From the cell containing the given text, extract its center point as (X, Y) coordinate. 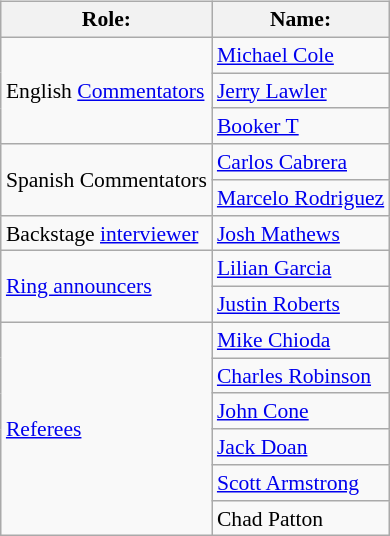
Jack Doan (300, 447)
Scott Armstrong (300, 483)
Backstage interviewer (106, 233)
Michael Cole (300, 55)
English Commentators (106, 90)
Charles Robinson (300, 376)
Booker T (300, 126)
Jerry Lawler (300, 91)
Chad Patton (300, 518)
Ring announcers (106, 286)
Name: (300, 20)
John Cone (300, 411)
Role: (106, 20)
Justin Roberts (300, 305)
Lilian Garcia (300, 269)
Marcelo Rodriguez (300, 198)
Josh Mathews (300, 233)
Referees (106, 429)
Carlos Cabrera (300, 162)
Spanish Commentators (106, 180)
Mike Chioda (300, 340)
